Identify which cell holds the provided text, then report its [X, Y] central coordinate. 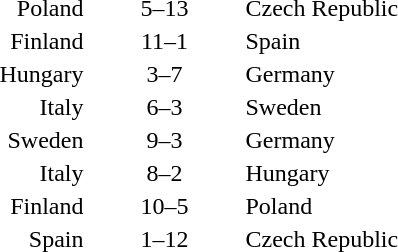
3–7 [164, 74]
9–3 [164, 140]
11–1 [164, 41]
10–5 [164, 206]
6–3 [164, 107]
8–2 [164, 173]
